Identify which cell holds the provided text, then report its [x, y] central coordinate. 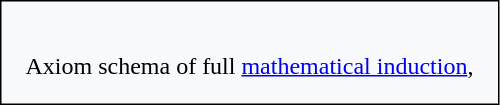
Axiom schema of full mathematical induction, [250, 52]
